Output the [X, Y] coordinate of the center of the cell containing the given text.  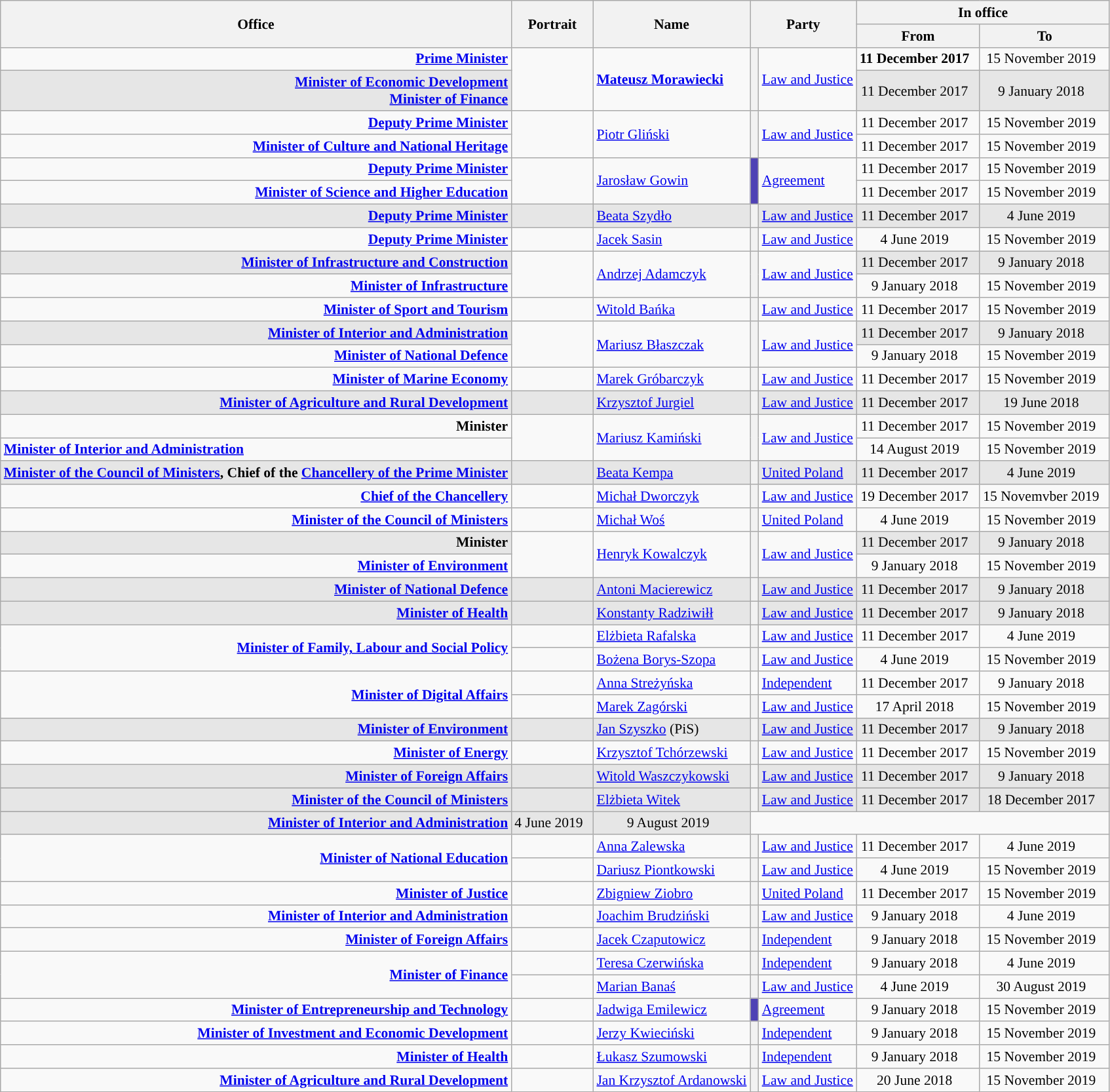
15 Novemvber 2019 [1044, 496]
To [1044, 36]
Łukasz Szumowski [671, 1057]
Marian Banaś [671, 986]
Elżbieta Witek [671, 800]
20 June 2018 [918, 1080]
Michał Woś [671, 520]
Krzysztof Tchórzewski [671, 753]
Witold Waszczykowski [671, 777]
Dariusz Piontkowski [671, 870]
Beata Kempa [671, 473]
Teresa Czerwińska [671, 964]
Minister of Digital Affairs [256, 695]
17 April 2018 [918, 707]
Michał Dworczyk [671, 496]
9 August 2019 [671, 823]
Piotr Gliński [671, 134]
Elżbieta Rafalska [671, 636]
18 December 2017 [1044, 800]
Minister of Investment and Economic Development [256, 1034]
Minister of Justice [256, 893]
30 August 2019 [1044, 986]
Anna Streżyńska [671, 683]
Minister of Sport and Tourism [256, 309]
14 August 2019 [918, 450]
Jan Krzysztof Ardanowski [671, 1080]
Jerzy Kwieciński [671, 1034]
Minister of the Council of Ministers, Chief of the Chancellery of the Prime Minister [256, 473]
Jacek Sasin [671, 239]
Minister of Infrastructure [256, 286]
Jarosław Gowin [671, 181]
Mariusz Kamiński [671, 438]
Minister of Economic DevelopmentMinister of Finance [256, 90]
Prime Minister [256, 59]
Minister of Marine Economy [256, 380]
Portrait [552, 24]
Minister of Entrepreneurship and Technology [256, 1010]
Name [671, 24]
Andrzej Adamczyk [671, 274]
Beata Szydło [671, 216]
Minister of Infrastructure and Construction [256, 263]
Jacek Czaputowicz [671, 940]
Anna Zalewska [671, 847]
Marek Zagórski [671, 707]
Minister of Culture and National Heritage [256, 146]
Konstanty Radziwiłł [671, 613]
Office [256, 24]
Mateusz Morawiecki [671, 79]
Witold Bańka [671, 309]
Minister of Finance [256, 975]
Minister of National Education [256, 859]
Zbigniew Ziobro [671, 893]
Party [803, 24]
In office [983, 12]
Minister of Energy [256, 753]
Krzysztof Jurgiel [671, 403]
Jadwiga Emilewicz [671, 1010]
Minister of Family, Labour and Social Policy [256, 648]
Joachim Brudziński [671, 916]
Marek Gróbarczyk [671, 380]
Antoni Macierewicz [671, 590]
19 December 2017 [918, 496]
Mariusz Błaszczak [671, 345]
19 June 2018 [1044, 403]
Jan Szyszko (PiS) [671, 730]
Bożena Borys-Szopa [671, 660]
Chief of the Chancellery [256, 496]
Henryk Kowalczyk [671, 555]
Minister of Science and Higher Education [256, 193]
From [918, 36]
